Output the [X, Y] coordinate of the center of the cell containing the given text.  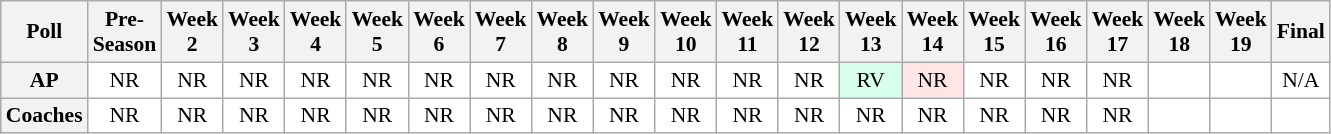
Week16 [1056, 32]
Week15 [994, 32]
RV [871, 80]
Week11 [748, 32]
Week4 [316, 32]
Week7 [501, 32]
Week10 [686, 32]
Week17 [1118, 32]
Week18 [1179, 32]
Week12 [809, 32]
Week6 [439, 32]
Pre-Season [125, 32]
AP [44, 80]
Final [1301, 32]
Week13 [871, 32]
Week14 [933, 32]
Poll [44, 32]
Week2 [192, 32]
Week3 [254, 32]
Week9 [624, 32]
Week19 [1241, 32]
Week5 [377, 32]
Coaches [44, 116]
Week8 [562, 32]
N/A [1301, 80]
